Determine the [x, y] coordinate at the center of the cell enclosing the given text.  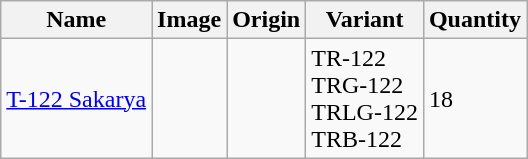
Origin [266, 20]
Quantity [474, 20]
Name [76, 20]
18 [474, 98]
TR-122TRG-122TRLG-122TRB-122 [365, 98]
Variant [365, 20]
T-122 Sakarya [76, 98]
Image [190, 20]
